Determine the (X, Y) coordinate at the center of the cell enclosing the given text.  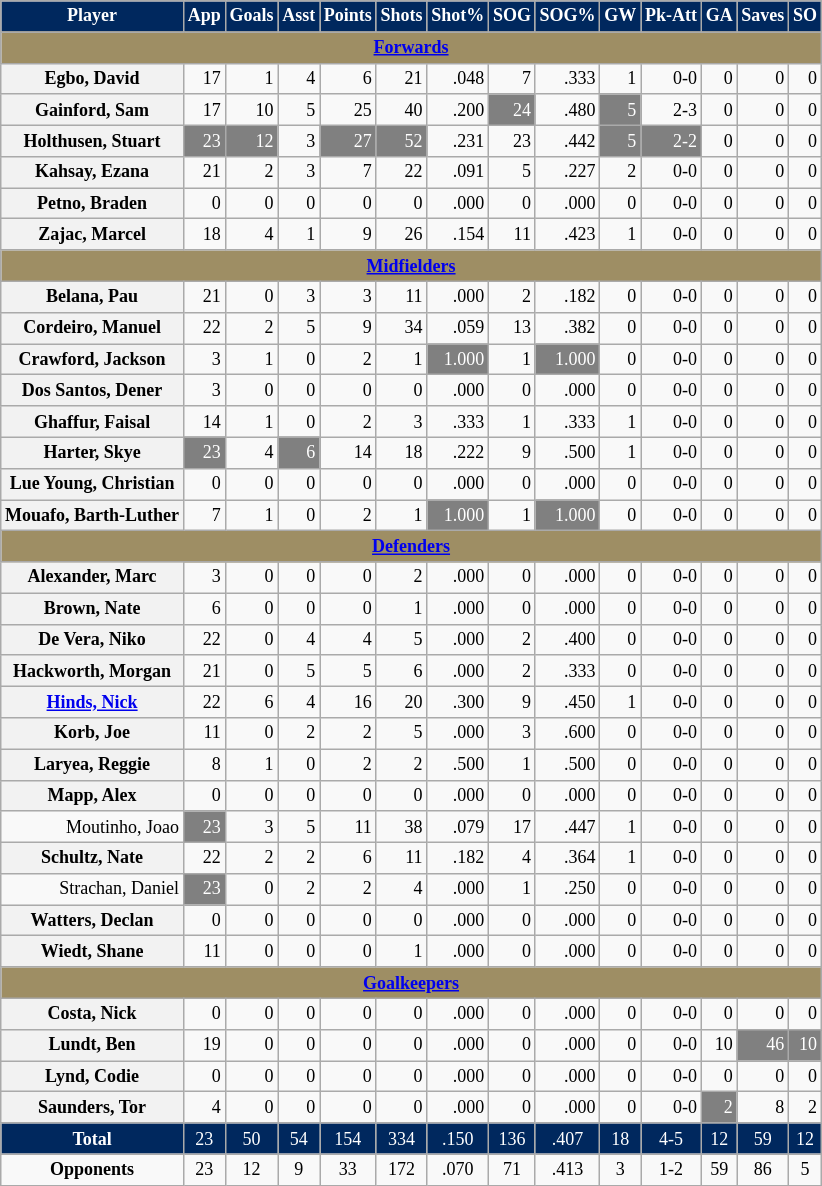
Laryea, Reggie (92, 764)
.091 (458, 172)
Midfielders (412, 266)
SOG% (568, 16)
Alexander, Marc (92, 578)
Opponents (92, 1170)
De Vera, Niko (92, 640)
.154 (458, 234)
.480 (568, 110)
Pk-Att (672, 16)
.300 (458, 702)
2-3 (672, 110)
19 (204, 1044)
Mouafo, Barth-Luther (92, 516)
.200 (458, 110)
Lue Young, Christian (92, 484)
Petno, Braden (92, 204)
.447 (568, 826)
Total (92, 1138)
40 (402, 110)
Strachan, Daniel (92, 890)
Hackworth, Morgan (92, 670)
SOG (512, 16)
Holthusen, Stuart (92, 140)
.364 (568, 858)
Egbo, David (92, 78)
Schultz, Nate (92, 858)
Mapp, Alex (92, 796)
.407 (568, 1138)
54 (299, 1138)
.600 (568, 734)
Lynd, Codie (92, 1076)
Saves (763, 16)
26 (402, 234)
71 (512, 1170)
Player (92, 16)
.250 (568, 890)
.231 (458, 140)
.048 (458, 78)
.059 (458, 328)
50 (252, 1138)
.150 (458, 1138)
20 (402, 702)
Asst (299, 16)
.413 (568, 1170)
33 (348, 1170)
Watters, Declan (92, 920)
Hinds, Nick (92, 702)
Dos Santos, Dener (92, 390)
38 (402, 826)
.222 (458, 452)
136 (512, 1138)
Goals (252, 16)
4-5 (672, 1138)
.400 (568, 640)
Zajac, Marcel (92, 234)
Harter, Skye (92, 452)
Saunders, Tor (92, 1108)
25 (348, 110)
86 (763, 1170)
Wiedt, Shane (92, 952)
Gainford, Sam (92, 110)
Costa, Nick (92, 1014)
52 (402, 140)
.382 (568, 328)
GA (719, 16)
172 (402, 1170)
34 (402, 328)
Korb, Joe (92, 734)
.442 (568, 140)
.423 (568, 234)
Brown, Nate (92, 608)
.079 (458, 826)
24 (512, 110)
1-2 (672, 1170)
.227 (568, 172)
GW (620, 16)
.450 (568, 702)
Belana, Pau (92, 296)
16 (348, 702)
Ghaffur, Faisal (92, 422)
Lundt, Ben (92, 1044)
Kahsay, Ezana (92, 172)
Goalkeepers (412, 982)
SO (806, 16)
Moutinho, Joao (92, 826)
.070 (458, 1170)
Shots (402, 16)
Points (348, 16)
154 (348, 1138)
2-2 (672, 140)
Crawford, Jackson (92, 360)
Shot% (458, 16)
App (204, 16)
46 (763, 1044)
Cordeiro, Manuel (92, 328)
334 (402, 1138)
27 (348, 140)
Forwards (412, 48)
13 (512, 328)
Defenders (412, 546)
